Pinpoint the cell where the given text exists, returning its (x, y) midpoint coordinate. 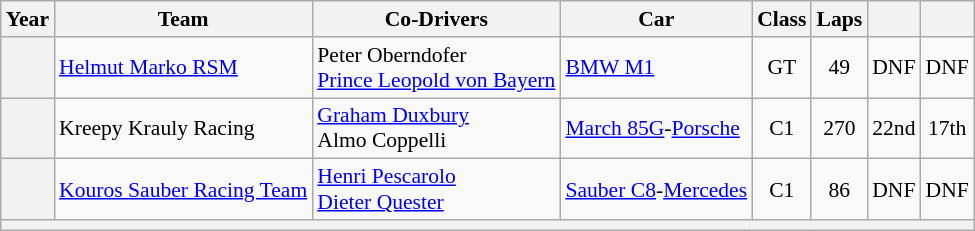
Laps (839, 19)
BMW M1 (656, 68)
Sauber C8-Mercedes (656, 190)
Kreepy Krauly Racing (183, 128)
270 (839, 128)
Co-Drivers (436, 19)
Helmut Marko RSM (183, 68)
Peter Oberndofer Prince Leopold von Bayern (436, 68)
March 85G-Porsche (656, 128)
GT (782, 68)
Class (782, 19)
22nd (894, 128)
Team (183, 19)
Year (28, 19)
49 (839, 68)
17th (948, 128)
Henri Pescarolo Dieter Quester (436, 190)
86 (839, 190)
Car (656, 19)
Kouros Sauber Racing Team (183, 190)
Graham Duxbury Almo Coppelli (436, 128)
